Search for the cell housing the specified text and yield its [X, Y] center coordinate. 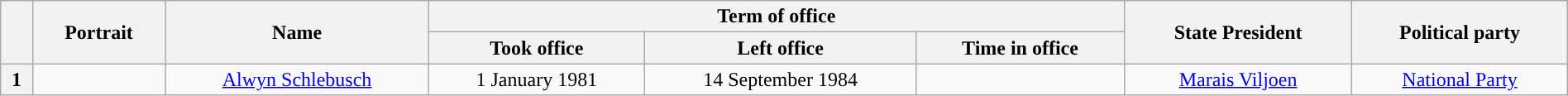
Term of office [776, 17]
State President [1237, 32]
1 January 1981 [537, 79]
Political party [1460, 32]
Portrait [99, 32]
Left office [781, 48]
1 [17, 79]
Marais Viljoen [1237, 79]
14 September 1984 [781, 79]
Time in office [1021, 48]
Name [297, 32]
Took office [537, 48]
Alwyn Schlebusch [297, 79]
National Party [1460, 79]
